Extract the (x, y) coordinate from the center of the cell holding the provided text.  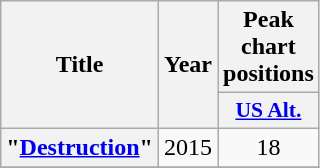
2015 (188, 147)
Year (188, 65)
Peak chart positions (269, 47)
"Destruction" (80, 147)
US Alt. (269, 111)
Title (80, 65)
18 (269, 147)
